Extract the (x, y) coordinate from the center of the cell holding the provided text.  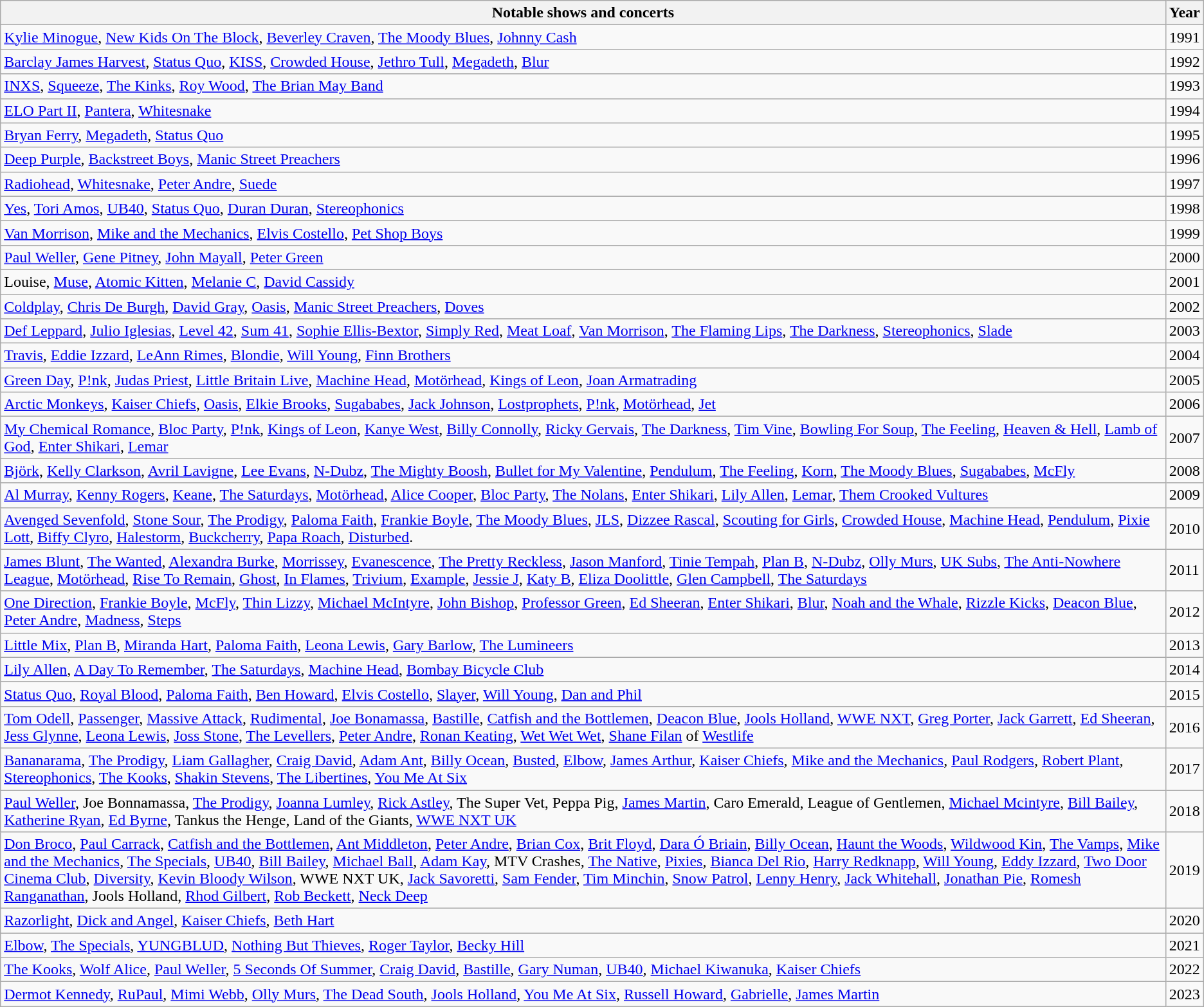
Paul Weller, Gene Pitney, John Mayall, Peter Green (583, 257)
Barclay James Harvest, Status Quo, KISS, Crowded House, Jethro Tull, Megadeth, Blur (583, 62)
2023 (1185, 994)
1993 (1185, 86)
2020 (1185, 921)
2009 (1185, 495)
Status Quo, Royal Blood, Paloma Faith, Ben Howard, Elvis Costello, Slayer, Will Young, Dan and Phil (583, 694)
2011 (1185, 570)
2022 (1185, 970)
1995 (1185, 135)
2021 (1185, 945)
1997 (1185, 184)
2015 (1185, 694)
2017 (1185, 769)
Little Mix, Plan B, Miranda Hart, Paloma Faith, Leona Lewis, Gary Barlow, The Lumineers (583, 645)
2013 (1185, 645)
The Kooks, Wolf Alice, Paul Weller, 5 Seconds Of Summer, Craig David, Bastille, Gary Numan, UB40, Michael Kiwanuka, Kaiser Chiefs (583, 970)
Deep Purple, Backstreet Boys, Manic Street Preachers (583, 159)
Lily Allen, A Day To Remember, The Saturdays, Machine Head, Bombay Bicycle Club (583, 669)
2003 (1185, 331)
2000 (1185, 257)
1994 (1185, 111)
Year (1185, 13)
Arctic Monkeys, Kaiser Chiefs, Oasis, Elkie Brooks, Sugababes, Jack Johnson, Lostprophets, P!nk, Motörhead, Jet (583, 404)
Razorlight, Dick and Angel, Kaiser Chiefs, Beth Hart (583, 921)
Coldplay, Chris De Burgh, David Gray, Oasis, Manic Street Preachers, Doves (583, 307)
1991 (1185, 37)
1996 (1185, 159)
Bryan Ferry, Megadeth, Status Quo (583, 135)
2001 (1185, 282)
ELO Part II, Pantera, Whitesnake (583, 111)
Louise, Muse, Atomic Kitten, Melanie C, David Cassidy (583, 282)
Green Day, P!nk, Judas Priest, Little Britain Live, Machine Head, Motörhead, Kings of Leon, Joan Armatrading (583, 380)
Dermot Kennedy, RuPaul, Mimi Webb, Olly Murs, The Dead South, Jools Holland, You Me At Six, Russell Howard, Gabrielle, James Martin (583, 994)
Van Morrison, Mike and the Mechanics, Elvis Costello, Pet Shop Boys (583, 233)
Kylie Minogue, New Kids On The Block, Beverley Craven, The Moody Blues, Johnny Cash (583, 37)
1998 (1185, 208)
2018 (1185, 810)
2006 (1185, 404)
1992 (1185, 62)
INXS, Squeeze, The Kinks, Roy Wood, The Brian May Band (583, 86)
Notable shows and concerts (583, 13)
Yes, Tori Amos, UB40, Status Quo, Duran Duran, Stereophonics (583, 208)
Radiohead, Whitesnake, Peter Andre, Suede (583, 184)
2014 (1185, 669)
2004 (1185, 356)
2019 (1185, 871)
2002 (1185, 307)
2008 (1185, 471)
2016 (1185, 727)
2012 (1185, 612)
2010 (1185, 529)
Elbow, The Specials, YUNGBLUD, Nothing But Thieves, Roger Taylor, Becky Hill (583, 945)
2007 (1185, 437)
2005 (1185, 380)
1999 (1185, 233)
Travis, Eddie Izzard, LeAnn Rimes, Blondie, Will Young, Finn Brothers (583, 356)
